Return the (X, Y) coordinate for the center point of the cell that contains the specified text.  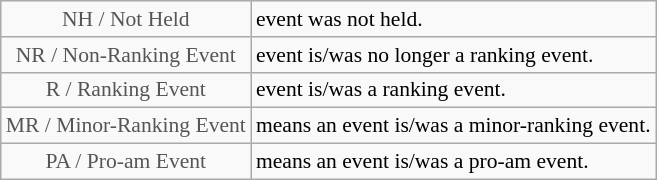
R / Ranking Event (126, 90)
MR / Minor-Ranking Event (126, 126)
NR / Non-Ranking Event (126, 55)
PA / Pro-am Event (126, 162)
means an event is/was a minor-ranking event. (454, 126)
event is/was no longer a ranking event. (454, 55)
NH / Not Held (126, 19)
event is/was a ranking event. (454, 90)
means an event is/was a pro-am event. (454, 162)
event was not held. (454, 19)
